Scan for the cell matching the given text and deliver its [x, y] coordinate at center. 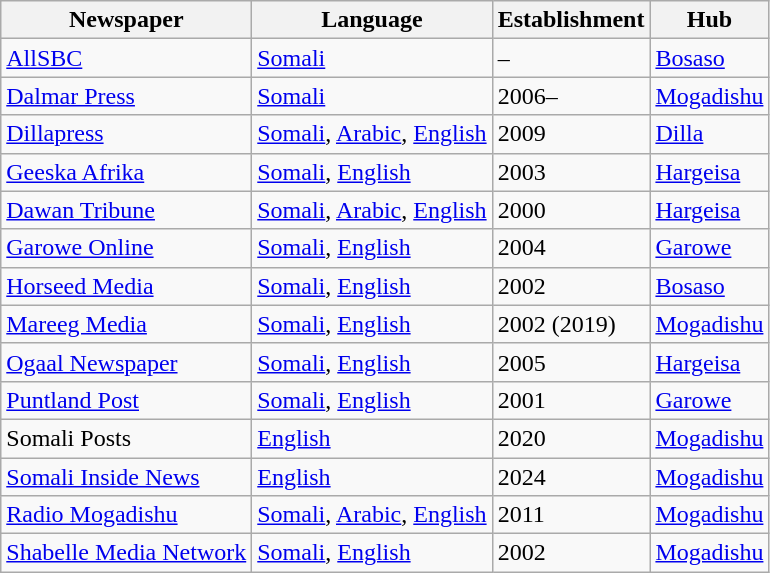
Dillapress [126, 134]
Puntland Post [126, 400]
2005 [571, 362]
2020 [571, 438]
Language [372, 20]
2000 [571, 210]
2024 [571, 477]
Establishment [571, 20]
Somali Posts [126, 438]
2004 [571, 248]
2006– [571, 96]
Shabelle Media Network [126, 553]
Somali Inside News [126, 477]
Dilla [710, 134]
Mareeg Media [126, 324]
Dalmar Press [126, 96]
Hub [710, 20]
Radio Mogadishu [126, 515]
Garowe Online [126, 248]
– [571, 58]
Dawan Tribune [126, 210]
Horseed Media [126, 286]
AllSBC [126, 58]
2001 [571, 400]
Newspaper [126, 20]
2011 [571, 515]
2009 [571, 134]
2002 (2019) [571, 324]
Geeska Afrika [126, 172]
Ogaal Newspaper [126, 362]
2003 [571, 172]
